Detect which cell encompasses the target text, then output its (x, y) center coordinate. 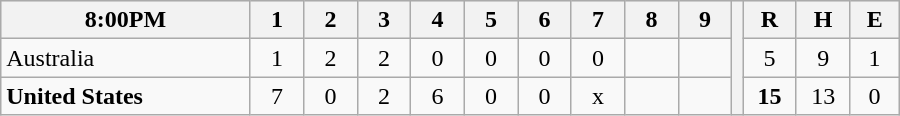
H (823, 20)
R (770, 20)
8:00PM (126, 20)
Australia (126, 58)
United States (126, 96)
15 (770, 96)
13 (823, 96)
3 (384, 20)
x (598, 96)
8 (652, 20)
4 (438, 20)
E (874, 20)
